For the text-containing cell, return its midpoint in (x, y) coordinate format. 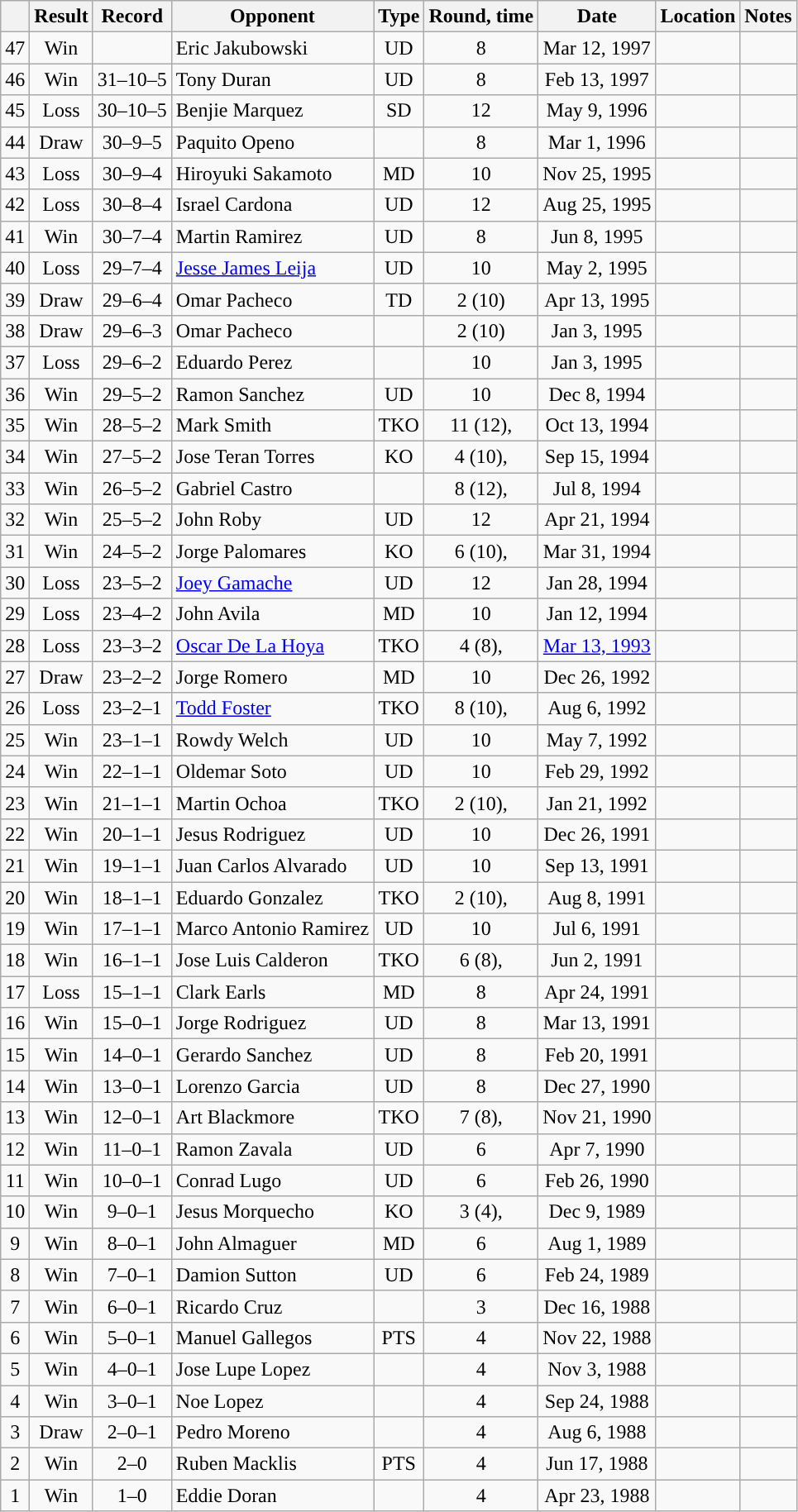
2–0 (132, 1464)
Jesus Rodriguez (272, 834)
Sep 24, 1988 (597, 1401)
Sep 15, 1994 (597, 457)
22 (15, 834)
13–0–1 (132, 1086)
25 (15, 740)
Feb 20, 1991 (597, 1055)
Apr 24, 1991 (597, 992)
12–0–1 (132, 1118)
Nov 22, 1988 (597, 1338)
28 (15, 646)
Apr 7, 1990 (597, 1149)
9 (15, 1243)
23–5–2 (132, 583)
John Roby (272, 520)
23–2–1 (132, 708)
3–0–1 (132, 1401)
Sep 13, 1991 (597, 866)
4 (8), (481, 646)
Conrad Lugo (272, 1181)
23–1–1 (132, 740)
Feb 29, 1992 (597, 771)
21 (15, 866)
26 (15, 708)
22–1–1 (132, 771)
Damion Sutton (272, 1275)
Jun 8, 1995 (597, 236)
46 (15, 79)
Jul 8, 1994 (597, 489)
Jorge Palomares (272, 551)
Mar 13, 1991 (597, 1023)
17 (15, 992)
20–1–1 (132, 834)
23–4–2 (132, 614)
Jose Lupe Lopez (272, 1369)
30–8–4 (132, 205)
15–1–1 (132, 992)
Jun 17, 1988 (597, 1464)
Notes (768, 17)
15–0–1 (132, 1023)
39 (15, 299)
20 (15, 897)
Record (132, 17)
18–1–1 (132, 897)
11 (15, 1181)
43 (15, 174)
Tony Duran (272, 79)
Ruben Macklis (272, 1464)
Marco Antonio Ramirez (272, 929)
Jorge Rodriguez (272, 1023)
Eduardo Gonzalez (272, 897)
Art Blackmore (272, 1118)
Apr 13, 1995 (597, 299)
3 (4), (481, 1212)
16 (15, 1023)
Jul 6, 1991 (597, 929)
47 (15, 48)
23 (15, 803)
2–0–1 (132, 1433)
Ricardo Cruz (272, 1306)
18 (15, 961)
John Avila (272, 614)
2 (15, 1464)
6 (8), (481, 961)
Noe Lopez (272, 1401)
27–5–2 (132, 457)
19–1–1 (132, 866)
35 (15, 426)
Jun 2, 1991 (597, 961)
John Almaguer (272, 1243)
31 (15, 551)
21–1–1 (132, 803)
Jose Luis Calderon (272, 961)
Round, time (481, 17)
24 (15, 771)
Lorenzo Garcia (272, 1086)
23–2–2 (132, 677)
Eduardo Perez (272, 362)
Joey Gamache (272, 583)
Aug 25, 1995 (597, 205)
15 (15, 1055)
Nov 3, 1988 (597, 1369)
Dec 26, 1992 (597, 677)
Feb 26, 1990 (597, 1181)
Gabriel Castro (272, 489)
19 (15, 929)
27 (15, 677)
Pedro Moreno (272, 1433)
1–0 (132, 1495)
Israel Cardona (272, 205)
37 (15, 362)
34 (15, 457)
Mar 31, 1994 (597, 551)
Ramon Zavala (272, 1149)
29–5–2 (132, 394)
5 (15, 1369)
Dec 26, 1991 (597, 834)
29–6–3 (132, 331)
45 (15, 111)
Mar 13, 1993 (597, 646)
31–10–5 (132, 79)
Location (698, 17)
May 7, 1992 (597, 740)
TD (399, 299)
Paquito Openo (272, 142)
Mark Smith (272, 426)
16–1–1 (132, 961)
7 (15, 1306)
Jan 12, 1994 (597, 614)
5–0–1 (132, 1338)
Dec 27, 1990 (597, 1086)
Oldemar Soto (272, 771)
6–0–1 (132, 1306)
6 (10), (481, 551)
8–0–1 (132, 1243)
Jose Teran Torres (272, 457)
Jan 28, 1994 (597, 583)
4–0–1 (132, 1369)
Oct 13, 1994 (597, 426)
25–5–2 (132, 520)
Aug 8, 1991 (597, 897)
41 (15, 236)
Date (597, 17)
Type (399, 17)
17–1–1 (132, 929)
Jesus Morquecho (272, 1212)
Hiroyuki Sakamoto (272, 174)
Todd Foster (272, 708)
Mar 12, 1997 (597, 48)
Jan 21, 1992 (597, 803)
38 (15, 331)
30–7–4 (132, 236)
11–0–1 (132, 1149)
Martin Ochoa (272, 803)
Dec 8, 1994 (597, 394)
8 (12), (481, 489)
4 (10), (481, 457)
Eddie Doran (272, 1495)
9–0–1 (132, 1212)
32 (15, 520)
42 (15, 205)
30–9–4 (132, 174)
Ramon Sanchez (272, 394)
Dec 9, 1989 (597, 1212)
29 (15, 614)
Martin Ramirez (272, 236)
Aug 6, 1992 (597, 708)
Rowdy Welch (272, 740)
10–0–1 (132, 1181)
7–0–1 (132, 1275)
Feb 24, 1989 (597, 1275)
Apr 21, 1994 (597, 520)
30–10–5 (132, 111)
Benjie Marquez (272, 111)
33 (15, 489)
24–5–2 (132, 551)
Juan Carlos Alvarado (272, 866)
Opponent (272, 17)
23–3–2 (132, 646)
Gerardo Sanchez (272, 1055)
14–0–1 (132, 1055)
40 (15, 268)
Oscar De La Hoya (272, 646)
SD (399, 111)
Manuel Gallegos (272, 1338)
Nov 21, 1990 (597, 1118)
1 (15, 1495)
Apr 23, 1988 (597, 1495)
30 (15, 583)
Result (61, 17)
Jorge Romero (272, 677)
May 9, 1996 (597, 111)
Eric Jakubowski (272, 48)
11 (12), (481, 426)
Aug 1, 1989 (597, 1243)
36 (15, 394)
May 2, 1995 (597, 268)
13 (15, 1118)
29–7–4 (132, 268)
Aug 6, 1988 (597, 1433)
Feb 13, 1997 (597, 79)
29–6–4 (132, 299)
Clark Earls (272, 992)
8 (10), (481, 708)
28–5–2 (132, 426)
44 (15, 142)
Nov 25, 1995 (597, 174)
7 (8), (481, 1118)
Mar 1, 1996 (597, 142)
29–6–2 (132, 362)
30–9–5 (132, 142)
26–5–2 (132, 489)
Jesse James Leija (272, 268)
Dec 16, 1988 (597, 1306)
14 (15, 1086)
